Return (x, y) of the center of cell containing provided text 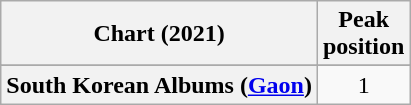
Chart (2021) (160, 34)
South Korean Albums (Gaon) (160, 85)
1 (363, 85)
Peakposition (363, 34)
